Output the [x, y] coordinate of the center of the cell containing the given text.  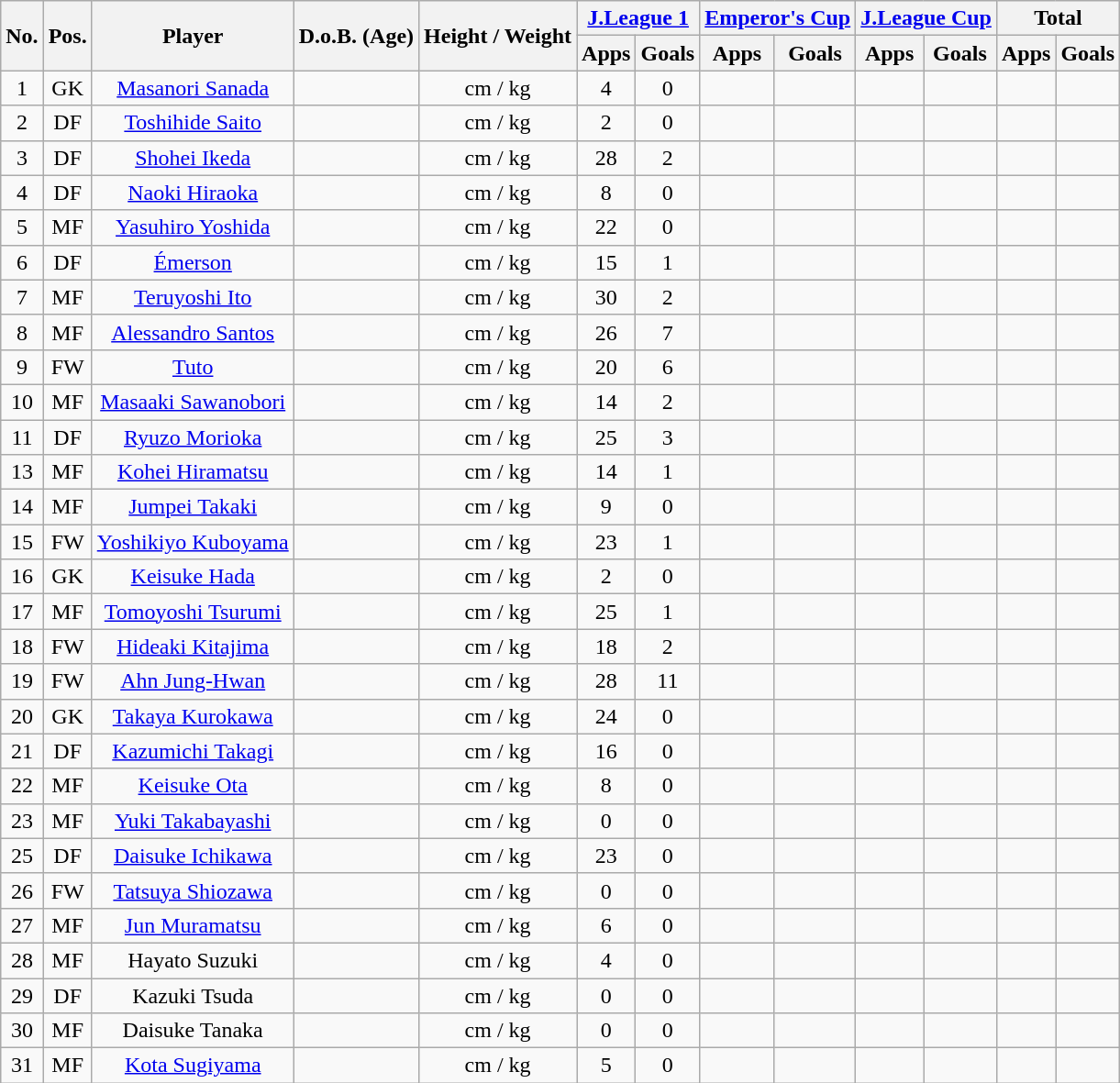
Shohei Ikeda [193, 158]
Toshihide Saito [193, 123]
Ryuzo Morioka [193, 437]
Pos. [68, 36]
13 [22, 472]
J.League Cup [926, 18]
Naoki Hiraoka [193, 193]
Émerson [193, 262]
Kazuki Tsuda [193, 995]
Tuto [193, 367]
21 [22, 751]
Hayato Suzuki [193, 960]
Masaaki Sawanobori [193, 402]
Masanori Sanada [193, 88]
10 [22, 402]
Daisuke Ichikawa [193, 856]
Player [193, 36]
Height / Weight [498, 36]
Yuki Takabayashi [193, 821]
Kota Sugiyama [193, 1066]
17 [22, 612]
19 [22, 681]
J.League 1 [638, 18]
Yasuhiro Yoshida [193, 227]
31 [22, 1066]
Ahn Jung-Hwan [193, 681]
D.o.B. (Age) [356, 36]
Tomoyoshi Tsurumi [193, 612]
Jumpei Takaki [193, 507]
Hideaki Kitajima [193, 646]
Jun Muramatsu [193, 925]
Alessandro Santos [193, 332]
Total [1058, 18]
Kazumichi Takagi [193, 751]
Keisuke Hada [193, 577]
No. [22, 36]
27 [22, 925]
Emperor's Cup [778, 18]
Daisuke Tanaka [193, 1031]
Teruyoshi Ito [193, 297]
Yoshikiyo Kuboyama [193, 542]
29 [22, 995]
Takaya Kurokawa [193, 716]
Tatsuya Shiozawa [193, 890]
Kohei Hiramatsu [193, 472]
Keisuke Ota [193, 786]
24 [606, 716]
